Return (X, Y) of the center of cell containing provided text 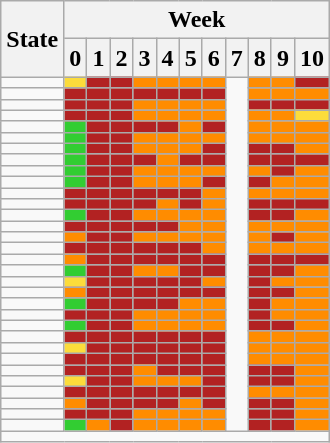
0 (76, 58)
4 (168, 58)
7 (236, 58)
Week (197, 20)
5 (190, 58)
6 (214, 58)
8 (260, 58)
9 (282, 58)
2 (122, 58)
10 (312, 58)
3 (144, 58)
State (32, 39)
1 (98, 58)
